Capture the cell that displays the provided text and extract its [x, y] central coordinate. 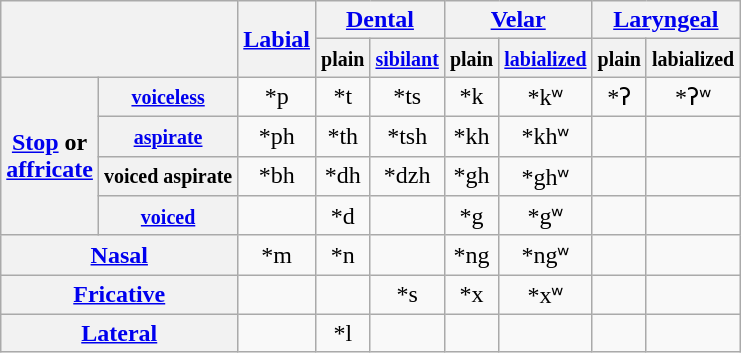
*khʷ [546, 136]
*m [277, 255]
*kh [471, 136]
*ʔʷ [692, 97]
*kʷ [546, 97]
*l [343, 333]
Fricative [120, 295]
*ngʷ [546, 255]
*d [343, 216]
*gh [471, 176]
*ng [471, 255]
*t [343, 97]
*ts [407, 97]
*gʷ [546, 216]
voiced aspirate [168, 176]
Laryngeal [666, 20]
voiced [168, 216]
*bh [277, 176]
Stop oraffricate [50, 156]
*ph [277, 136]
Dental [380, 20]
aspirate [168, 136]
*g [471, 216]
*ʔ [619, 97]
*th [343, 136]
Velar [518, 20]
sibilant [407, 58]
*ghʷ [546, 176]
voiceless [168, 97]
Labial [277, 39]
Lateral [120, 333]
*dzh [407, 176]
*x [471, 295]
*p [277, 97]
*s [407, 295]
*n [343, 255]
*k [471, 97]
*dh [343, 176]
*xʷ [546, 295]
*tsh [407, 136]
Nasal [120, 255]
